Extract the (x, y) coordinate from the center of the cell holding the provided text.  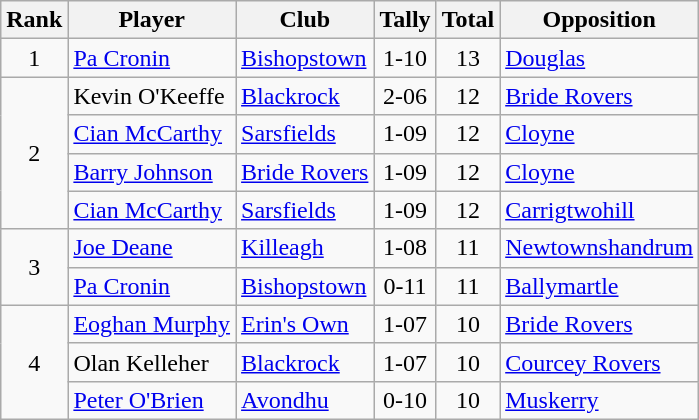
Club (305, 20)
1-08 (405, 248)
Douglas (600, 58)
4 (34, 362)
Rank (34, 20)
2-06 (405, 96)
Total (468, 20)
Peter O'Brien (152, 400)
13 (468, 58)
1 (34, 58)
0-10 (405, 400)
Barry Johnson (152, 172)
Opposition (600, 20)
Olan Kelleher (152, 362)
3 (34, 267)
Eoghan Murphy (152, 324)
Erin's Own (305, 324)
Ballymartle (600, 286)
Carrigtwohill (600, 210)
Joe Deane (152, 248)
Newtownshandrum (600, 248)
Tally (405, 20)
Avondhu (305, 400)
0-11 (405, 286)
Muskerry (600, 400)
Player (152, 20)
Courcey Rovers (600, 362)
Kevin O'Keeffe (152, 96)
2 (34, 153)
Killeagh (305, 248)
1-10 (405, 58)
